Locate the cell with the specified text and output its [x, y] center coordinate. 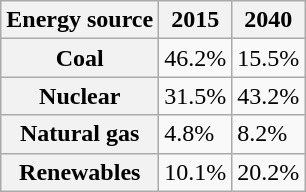
4.8% [196, 134]
2015 [196, 20]
Energy source [80, 20]
Natural gas [80, 134]
43.2% [268, 96]
10.1% [196, 172]
31.5% [196, 96]
2040 [268, 20]
Nuclear [80, 96]
8.2% [268, 134]
Coal [80, 58]
Renewables [80, 172]
46.2% [196, 58]
20.2% [268, 172]
15.5% [268, 58]
